Search for the cell housing the specified text and yield its [X, Y] center coordinate. 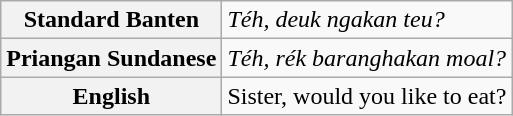
Standard Banten [112, 20]
English [112, 96]
Téh, deuk ngakan teu? [367, 20]
Priangan Sundanese [112, 58]
Sister, would you like to eat? [367, 96]
Téh, rék baranghakan moal? [367, 58]
